Identify which cell holds the provided text, then report its [X, Y] central coordinate. 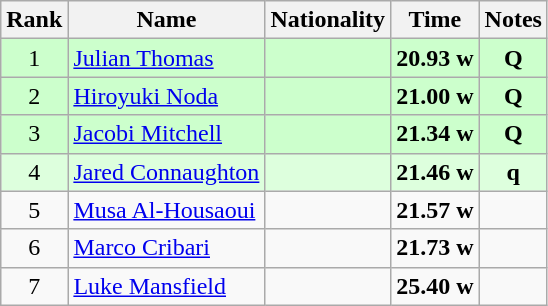
3 [34, 134]
20.93 w [435, 58]
Name [166, 20]
Luke Mansfield [166, 286]
Musa Al-Housaoui [166, 210]
Hiroyuki Noda [166, 96]
Jared Connaughton [166, 172]
21.34 w [435, 134]
2 [34, 96]
7 [34, 286]
4 [34, 172]
25.40 w [435, 286]
Time [435, 20]
1 [34, 58]
5 [34, 210]
Julian Thomas [166, 58]
21.00 w [435, 96]
21.73 w [435, 248]
21.46 w [435, 172]
Notes [513, 20]
6 [34, 248]
Rank [34, 20]
21.57 w [435, 210]
Nationality [328, 20]
q [513, 172]
Jacobi Mitchell [166, 134]
Marco Cribari [166, 248]
